For the text-containing cell, return its midpoint in [x, y] coordinate format. 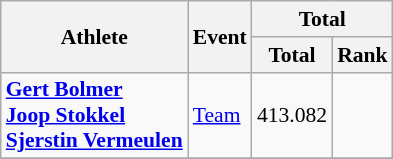
Rank [362, 55]
Team [220, 116]
Event [220, 36]
413.082 [292, 116]
Athlete [94, 36]
Gert Bolmer Joop Stokkel Sjerstin Vermeulen [94, 116]
